Return the (X, Y) coordinate for the center point of the cell that contains the specified text.  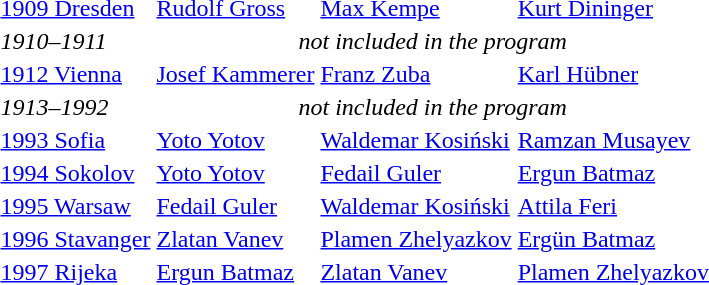
Plamen Zhelyazkov (416, 239)
Zlatan Vanev (236, 239)
Josef Kammerer (236, 74)
Franz Zuba (416, 74)
